Detect which cell encompasses the target text, then output its [X, Y] center coordinate. 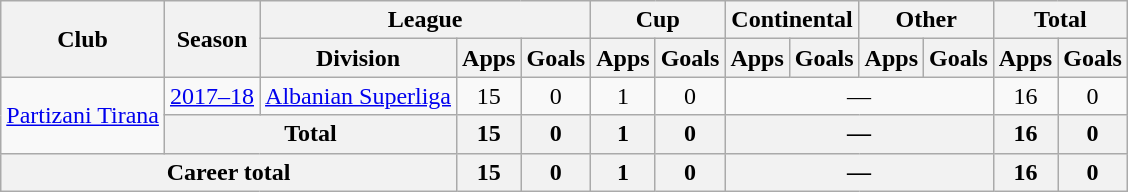
Partizani Tirana [83, 115]
Club [83, 39]
Season [212, 39]
2017–18 [212, 96]
Cup [658, 20]
Career total [229, 172]
Albanian Superliga [358, 96]
League [426, 20]
Other [926, 20]
Continental [792, 20]
Division [358, 58]
